For the text-containing cell, return its midpoint in (x, y) coordinate format. 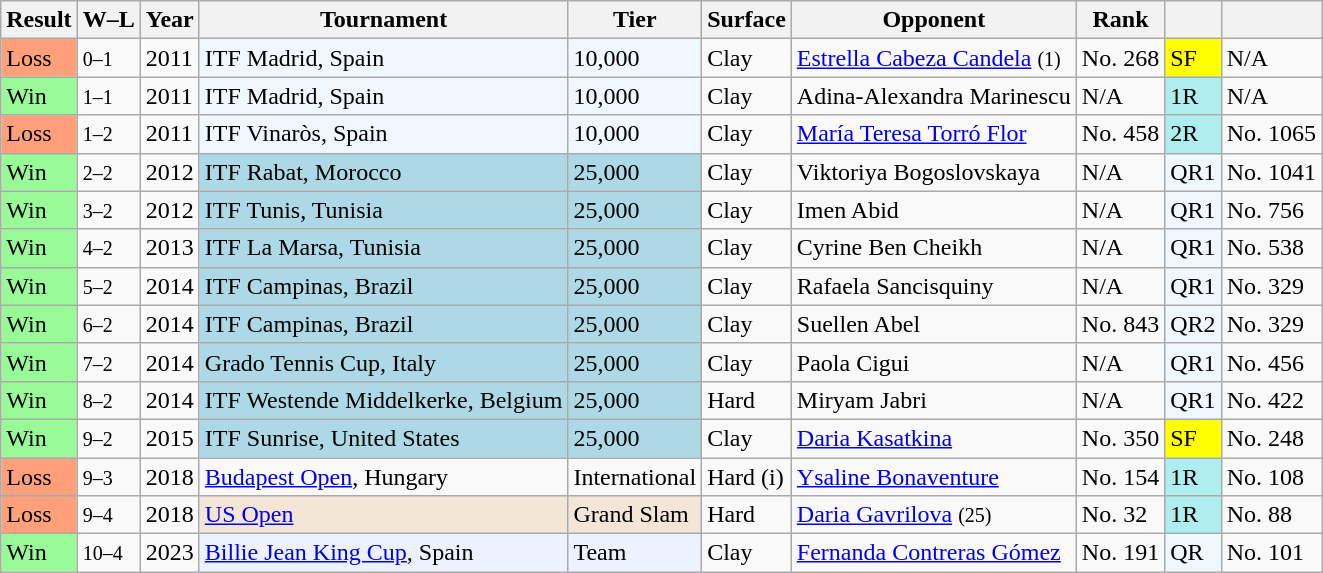
No. 1065 (1271, 134)
Miryam Jabri (934, 400)
No. 422 (1271, 400)
Imen Abid (934, 210)
Ysaline Bonaventure (934, 477)
No. 350 (1120, 438)
Paola Cigui (934, 362)
2013 (170, 248)
Grado Tennis Cup, Italy (384, 362)
Estrella Cabeza Candela (1) (934, 58)
No. 191 (1120, 553)
Surface (747, 20)
W–L (108, 20)
No. 88 (1271, 515)
Hard (i) (747, 477)
QR2 (1193, 324)
6–2 (108, 324)
5–2 (108, 286)
Opponent (934, 20)
No. 456 (1271, 362)
7–2 (108, 362)
2015 (170, 438)
ITF Westende Middelkerke, Belgium (384, 400)
Viktoriya Bogoslovskaya (934, 172)
2–2 (108, 172)
Budapest Open, Hungary (384, 477)
Year (170, 20)
Grand Slam (635, 515)
3–2 (108, 210)
10–4 (108, 553)
No. 154 (1120, 477)
Adina-Alexandra Marinescu (934, 96)
Cyrine Ben Cheikh (934, 248)
Suellen Abel (934, 324)
ITF Rabat, Morocco (384, 172)
Result (39, 20)
Team (635, 553)
QR (1193, 553)
No. 108 (1271, 477)
Daria Gavrilova (25) (934, 515)
8–2 (108, 400)
No. 843 (1120, 324)
2R (1193, 134)
María Teresa Torró Flor (934, 134)
Billie Jean King Cup, Spain (384, 553)
No. 756 (1271, 210)
1–1 (108, 96)
No. 32 (1120, 515)
4–2 (108, 248)
ITF Tunis, Tunisia (384, 210)
ITF La Marsa, Tunisia (384, 248)
No. 458 (1120, 134)
Daria Kasatkina (934, 438)
No. 538 (1271, 248)
Rafaela Sancisquiny (934, 286)
Tier (635, 20)
Tournament (384, 20)
Rank (1120, 20)
9–2 (108, 438)
ITF Vinaròs, Spain (384, 134)
No. 1041 (1271, 172)
9–3 (108, 477)
1–2 (108, 134)
No. 268 (1120, 58)
ITF Sunrise, United States (384, 438)
US Open (384, 515)
No. 101 (1271, 553)
No. 248 (1271, 438)
9–4 (108, 515)
0–1 (108, 58)
2023 (170, 553)
Fernanda Contreras Gómez (934, 553)
International (635, 477)
